From the cell containing the given text, extract its center point as [x, y] coordinate. 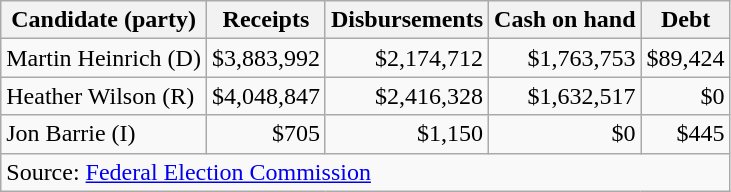
Cash on hand [565, 20]
Disbursements [406, 20]
Source: Federal Election Commission [366, 172]
$1,763,753 [565, 58]
Candidate (party) [104, 20]
Martin Heinrich (D) [104, 58]
Jon Barrie (I) [104, 134]
$1,150 [406, 134]
Debt [686, 20]
Heather Wilson (R) [104, 96]
$89,424 [686, 58]
$705 [266, 134]
Receipts [266, 20]
$1,632,517 [565, 96]
$2,416,328 [406, 96]
$4,048,847 [266, 96]
$445 [686, 134]
$3,883,992 [266, 58]
$2,174,712 [406, 58]
